Pinpoint the cell where the given text exists, returning its (X, Y) midpoint coordinate. 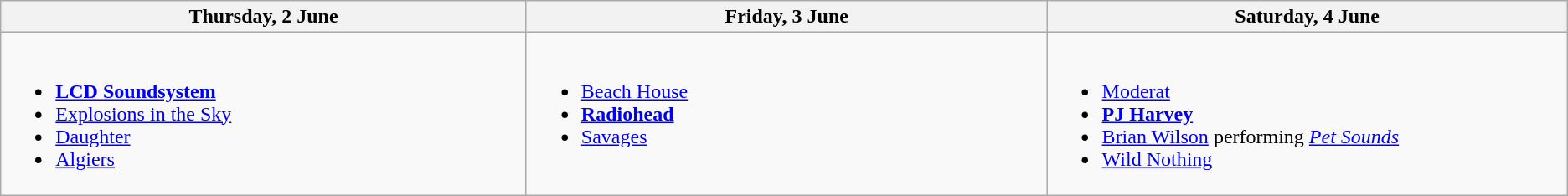
Friday, 3 June (787, 17)
ModeratPJ HarveyBrian Wilson performing Pet SoundsWild Nothing (1307, 114)
LCD SoundsystemExplosions in the SkyDaughterAlgiers (264, 114)
Beach HouseRadioheadSavages (787, 114)
Saturday, 4 June (1307, 17)
Thursday, 2 June (264, 17)
